Search for the cell housing the specified text and yield its [x, y] center coordinate. 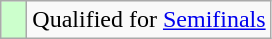
Qualified for Semifinals [149, 20]
